Determine the [X, Y] coordinate at the center of the cell enclosing the given text.  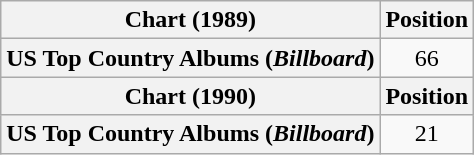
66 [427, 58]
Chart (1990) [190, 96]
21 [427, 134]
Chart (1989) [190, 20]
